Return [x, y] of the center of cell containing provided text 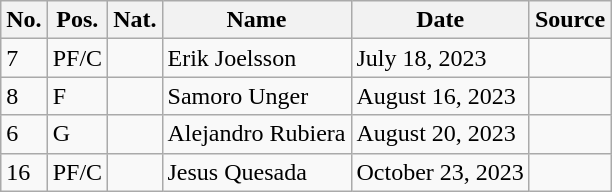
8 [24, 96]
16 [24, 172]
Alejandro Rubiera [256, 134]
Source [570, 20]
Pos. [77, 20]
G [77, 134]
6 [24, 134]
Date [440, 20]
Nat. [135, 20]
7 [24, 58]
July 18, 2023 [440, 58]
Jesus Quesada [256, 172]
October 23, 2023 [440, 172]
Erik Joelsson [256, 58]
F [77, 96]
August 20, 2023 [440, 134]
No. [24, 20]
August 16, 2023 [440, 96]
Samoro Unger [256, 96]
Name [256, 20]
